From the cell containing the given text, extract its center point as [X, Y] coordinate. 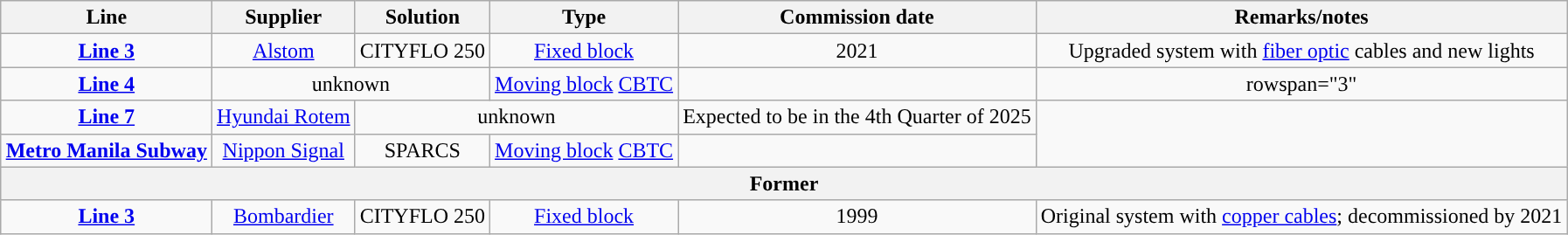
Metro Manila Subway [107, 150]
2021 [857, 51]
Original system with copper cables; decommissioned by 2021 [1301, 217]
Nippon Signal [283, 150]
Former [784, 183]
Supplier [283, 17]
Commission date [857, 17]
Expected to be in the 4th Quarter of 2025 [857, 117]
Type [584, 17]
Upgraded system with fiber optic cables and new lights [1301, 51]
1999 [857, 217]
Line 7 [107, 117]
Hyundai Rotem [283, 117]
Remarks/notes [1301, 17]
Line 4 [107, 84]
Alstom [283, 51]
Bombardier [283, 217]
rowspan="3" [1301, 84]
Solution [422, 17]
SPARCS [422, 150]
Line [107, 17]
